Find where the given text appears and provide that cell's center as [X, Y] coordinate. 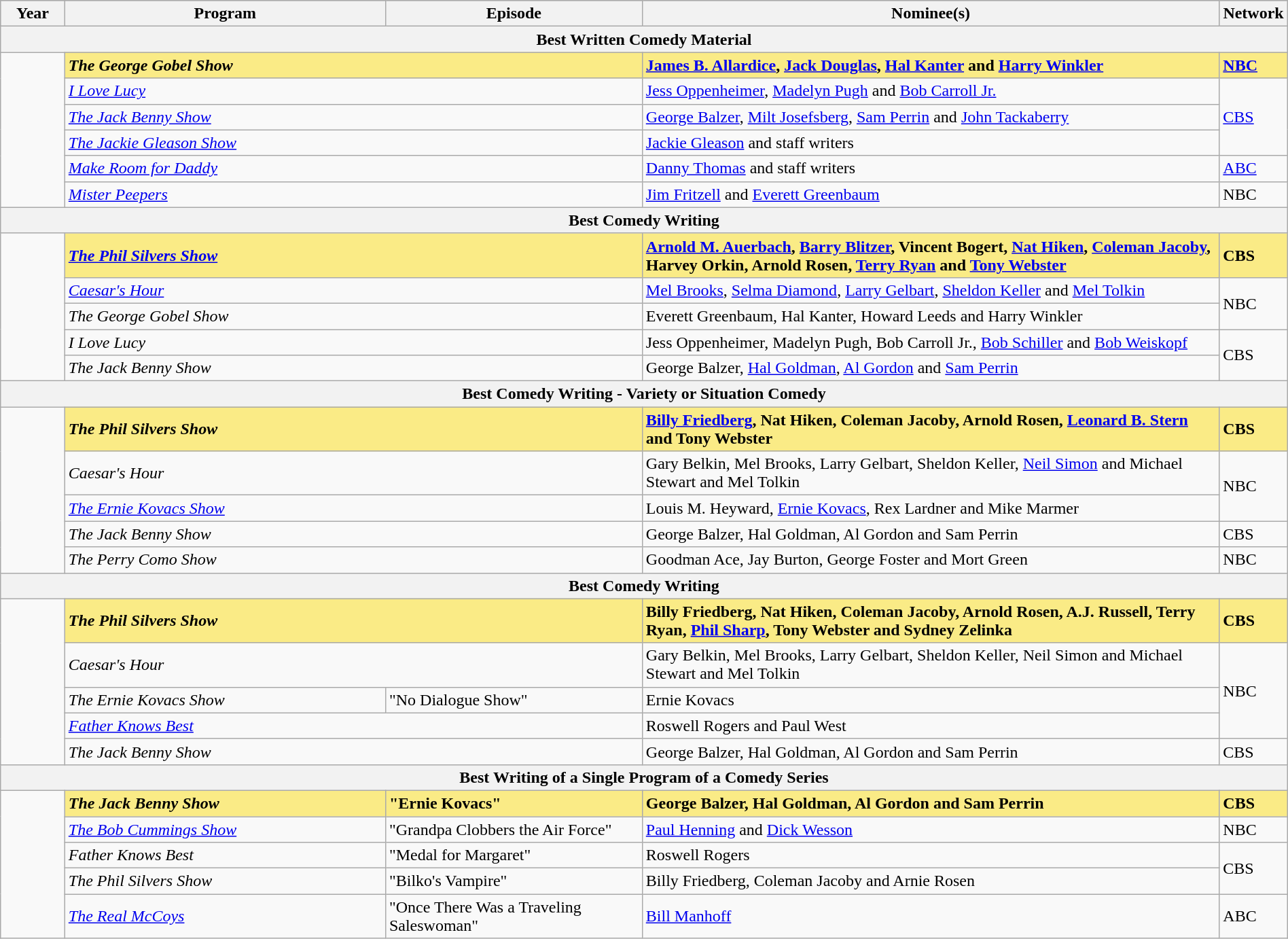
Best Comedy Writing - Variety or Situation Comedy [644, 394]
"Grandpa Clobbers the Air Force" [514, 830]
Roswell Rogers [931, 855]
Billy Friedberg, Nat Hiken, Coleman Jacoby, Arnold Rosen, A.J. Russell, Terry Ryan, Phil Sharp, Tony Webster and Sydney Zelinka [931, 621]
Paul Henning and Dick Wesson [931, 830]
Jess Oppenheimer, Madelyn Pugh and Bob Carroll Jr. [931, 91]
Roswell Rogers and Paul West [931, 726]
Best Written Comedy Material [644, 39]
Make Room for Daddy [353, 169]
Louis M. Heyward, Ernie Kovacs, Rex Lardner and Mike Marmer [931, 508]
The Jackie Gleason Show [353, 143]
Mister Peepers [353, 194]
Episode [514, 14]
Program [225, 14]
Ernie Kovacs [931, 700]
Jim Fritzell and Everett Greenbaum [931, 194]
"Bilko's Vampire" [514, 881]
Mel Brooks, Selma Diamond, Larry Gelbart, Sheldon Keller and Mel Tolkin [931, 290]
Billy Friedberg, Nat Hiken, Coleman Jacoby, Arnold Rosen, Leonard B. Stern and Tony Webster [931, 429]
"No Dialogue Show" [514, 700]
The Real McCoys [225, 916]
"Once There Was a Traveling Saleswoman" [514, 916]
Network [1253, 14]
The Perry Como Show [353, 560]
"Medal for Margaret" [514, 855]
"Ernie Kovacs" [514, 803]
Goodman Ace, Jay Burton, George Foster and Mort Green [931, 560]
George Balzer, Milt Josefsberg, Sam Perrin and John Tackaberry [931, 117]
Danny Thomas and staff writers [931, 169]
Arnold M. Auerbach, Barry Blitzer, Vincent Bogert, Nat Hiken, Coleman Jacoby, Harvey Orkin, Arnold Rosen, Terry Ryan and Tony Webster [931, 255]
Everett Greenbaum, Hal Kanter, Howard Leeds and Harry Winkler [931, 316]
Billy Friedberg, Coleman Jacoby and Arnie Rosen [931, 881]
Jackie Gleason and staff writers [931, 143]
Nominee(s) [931, 14]
Best Writing of a Single Program of a Comedy Series [644, 777]
The Bob Cummings Show [225, 830]
Year [33, 14]
Bill Manhoff [931, 916]
James B. Allardice, Jack Douglas, Hal Kanter and Harry Winkler [931, 65]
Jess Oppenheimer, Madelyn Pugh, Bob Carroll Jr., Bob Schiller and Bob Weiskopf [931, 342]
